Output the (x, y) coordinate of the center of the cell containing the given text.  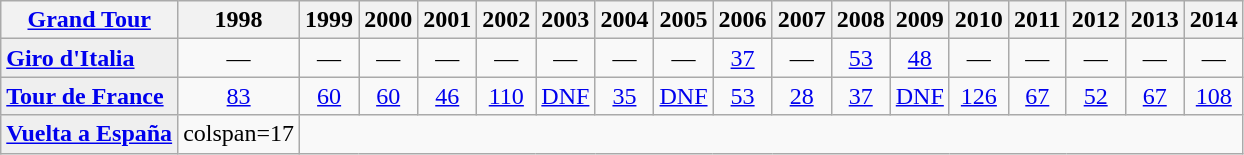
35 (624, 96)
52 (1096, 96)
2012 (1096, 20)
2008 (860, 20)
1999 (330, 20)
Giro d'Italia (90, 58)
2007 (802, 20)
110 (506, 96)
2004 (624, 20)
2003 (566, 20)
Grand Tour (90, 20)
2001 (448, 20)
2014 (1214, 20)
83 (239, 96)
2011 (1037, 20)
Vuelta a España (90, 134)
1998 (239, 20)
2013 (1154, 20)
2009 (920, 20)
108 (1214, 96)
28 (802, 96)
2005 (684, 20)
Tour de France (90, 96)
48 (920, 58)
2006 (742, 20)
46 (448, 96)
2002 (506, 20)
2010 (978, 20)
2000 (388, 20)
126 (978, 96)
colspan=17 (239, 134)
